Identify which cell holds the provided text, then report its (x, y) central coordinate. 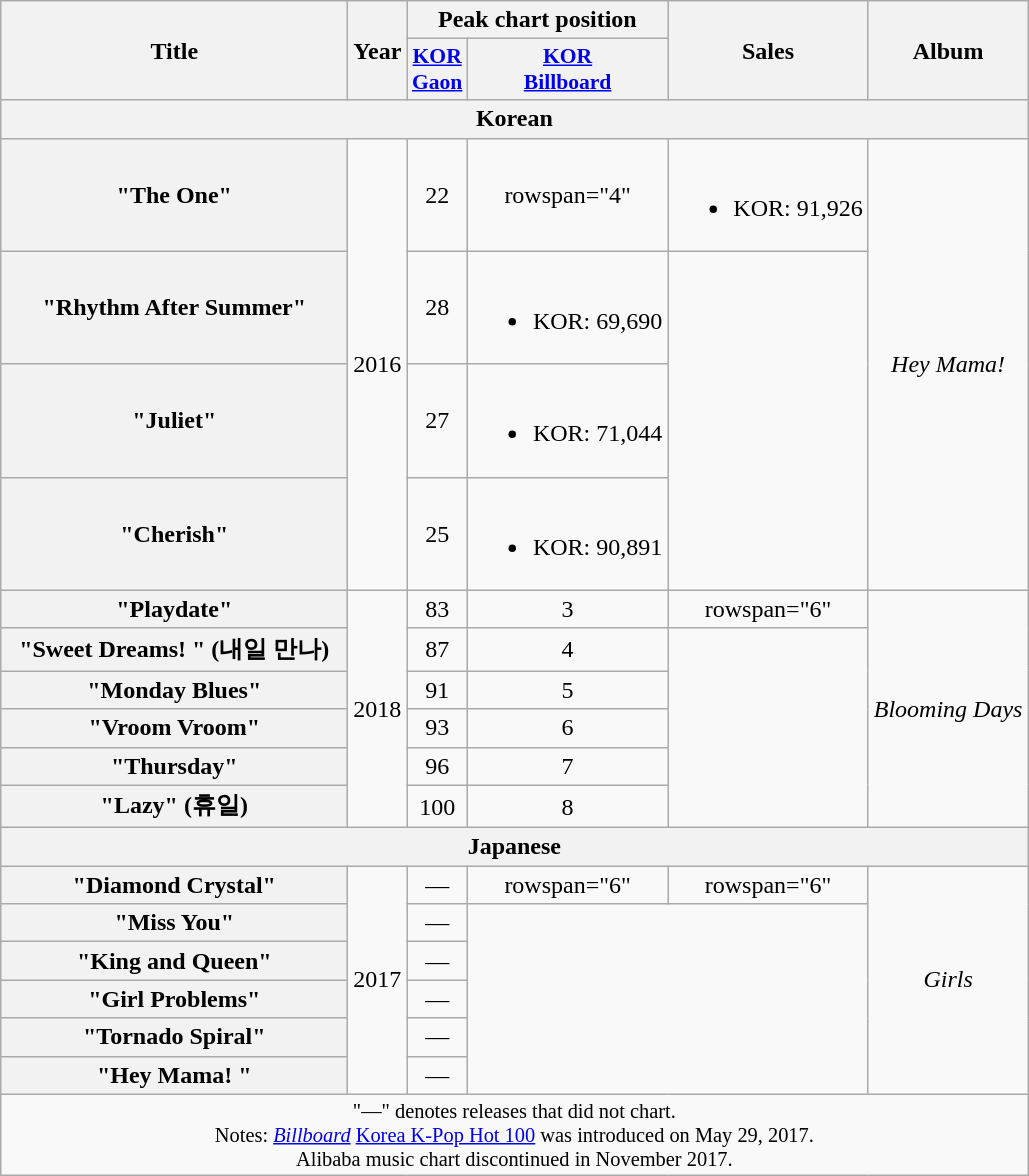
KOR: 91,926 (768, 194)
Year (378, 50)
rowspan="4" (567, 194)
Blooming Days (948, 708)
KOR: 71,044 (567, 420)
"Hey Mama! " (174, 1075)
5 (567, 690)
Peak chart position (538, 20)
2017 (378, 980)
3 (567, 609)
KORBillboard (567, 70)
"The One" (174, 194)
Sales (768, 50)
"Diamond Crystal" (174, 885)
"King and Queen" (174, 961)
91 (438, 690)
KOR: 90,891 (567, 534)
4 (567, 650)
KORGaon (438, 70)
7 (567, 766)
6 (567, 728)
"Vroom Vroom" (174, 728)
"Juliet" (174, 420)
93 (438, 728)
27 (438, 420)
"Girl Problems" (174, 999)
25 (438, 534)
22 (438, 194)
"Thursday" (174, 766)
"Cherish" (174, 534)
"Tornado Spiral" (174, 1037)
2018 (378, 708)
83 (438, 609)
"Playdate" (174, 609)
"Rhythm After Summer" (174, 308)
Hey Mama! (948, 364)
Album (948, 50)
100 (438, 806)
Japanese (514, 847)
Korean (514, 119)
28 (438, 308)
87 (438, 650)
Girls (948, 980)
"Lazy" (휴일) (174, 806)
"Monday Blues" (174, 690)
Title (174, 50)
"Miss You" (174, 923)
"Sweet Dreams! " (내일 만나) (174, 650)
8 (567, 806)
2016 (378, 364)
KOR: 69,690 (567, 308)
96 (438, 766)
